Scan for the cell matching the given text and deliver its (X, Y) coordinate at center. 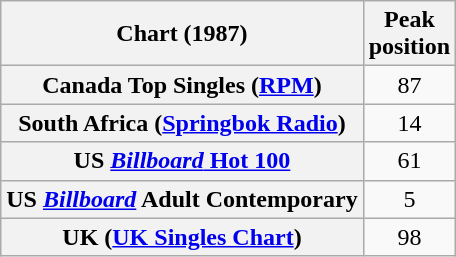
98 (409, 237)
14 (409, 123)
US Billboard Adult Contemporary (182, 199)
UK (UK Singles Chart) (182, 237)
5 (409, 199)
Canada Top Singles (RPM) (182, 85)
61 (409, 161)
South Africa (Springbok Radio) (182, 123)
87 (409, 85)
Peakposition (409, 34)
US Billboard Hot 100 (182, 161)
Chart (1987) (182, 34)
